Extract the [x, y] coordinate from the center of the cell holding the provided text.  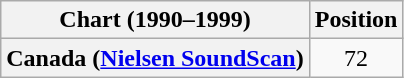
Position [356, 20]
72 [356, 58]
Canada (Nielsen SoundScan) [155, 58]
Chart (1990–1999) [155, 20]
